Provide the [X, Y] coordinate of the cell's center where the given text is located.  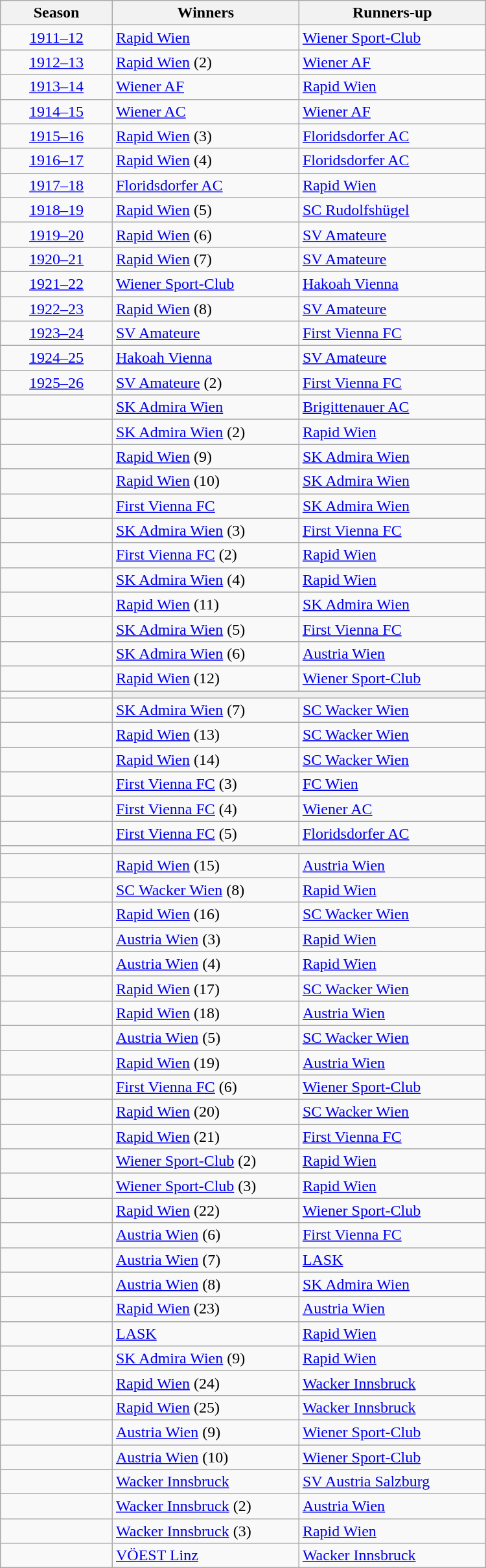
SK Admira Wien (2) [205, 432]
Rapid Wien (19) [205, 1063]
Austria Wien (8) [205, 1284]
Austria Wien (7) [205, 1260]
Runners-up [392, 13]
First Vienna FC (4) [205, 809]
Rapid Wien (8) [205, 309]
Rapid Wien (13) [205, 735]
Wiener Sport-Club (3) [205, 1186]
SV Austria Salzburg [392, 1482]
1915–16 [57, 136]
Austria Wien (6) [205, 1235]
Rapid Wien (2) [205, 62]
Rapid Wien (21) [205, 1137]
Rapid Wien (4) [205, 161]
First Vienna FC (6) [205, 1087]
SK Admira Wien (5) [205, 629]
Austria Wien (10) [205, 1457]
Austria Wien (9) [205, 1432]
SV Amateure (2) [205, 383]
Rapid Wien (3) [205, 136]
Rapid Wien (10) [205, 481]
1923–24 [57, 334]
SK Admira Wien (9) [205, 1358]
Rapid Wien (24) [205, 1383]
Austria Wien (3) [205, 939]
Wacker Innsbruck (3) [205, 1531]
1918–19 [57, 210]
Wiener Sport-Club (2) [205, 1161]
1911–12 [57, 38]
Wacker Innsbruck (2) [205, 1506]
Rapid Wien (6) [205, 234]
Winners [205, 13]
Rapid Wien (20) [205, 1112]
1916–17 [57, 161]
Rapid Wien (18) [205, 1013]
Brigittenauer AC [392, 407]
1925–26 [57, 383]
Season [57, 13]
1913–14 [57, 87]
SK Admira Wien (7) [205, 710]
Austria Wien (4) [205, 964]
Rapid Wien (16) [205, 915]
SC Rudolfshügel [392, 210]
1919–20 [57, 234]
SK Admira Wien (6) [205, 653]
1912–13 [57, 62]
First Vienna FC (2) [205, 555]
Rapid Wien (11) [205, 604]
Rapid Wien (15) [205, 865]
Rapid Wien (7) [205, 259]
Rapid Wien (12) [205, 678]
1917–18 [57, 185]
1921–22 [57, 284]
First Vienna FC (5) [205, 834]
1920–21 [57, 259]
1924–25 [57, 358]
Rapid Wien (22) [205, 1210]
SC Wacker Wien (8) [205, 890]
Rapid Wien (23) [205, 1309]
1914–15 [57, 111]
Rapid Wien (17) [205, 988]
First Vienna FC (3) [205, 784]
Austria Wien (5) [205, 1038]
Rapid Wien (5) [205, 210]
Rapid Wien (9) [205, 457]
1922–23 [57, 309]
Rapid Wien (25) [205, 1407]
Rapid Wien (14) [205, 760]
SK Admira Wien (4) [205, 580]
SK Admira Wien (3) [205, 530]
VÖEST Linz [205, 1556]
FC Wien [392, 784]
